Output the (X, Y) coordinate of the center of the cell containing the given text.  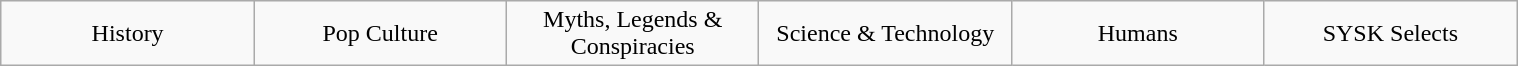
Myths, Legends & Conspiracies (632, 34)
Science & Technology (886, 34)
History (128, 34)
Humans (1138, 34)
Pop Culture (380, 34)
SYSK Selects (1390, 34)
